Search for the cell housing the specified text and yield its (x, y) center coordinate. 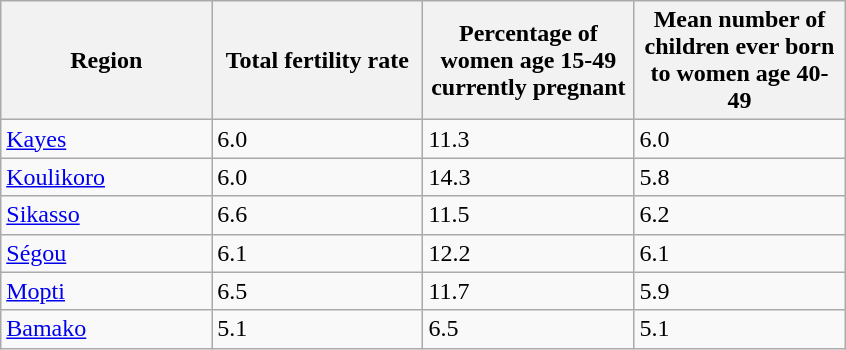
Mopti (106, 291)
Percentage of women age 15-49 currently pregnant (528, 60)
Mean number of children ever born to women age 40-49 (740, 60)
Kayes (106, 139)
11.3 (528, 139)
5.8 (740, 177)
6.6 (318, 215)
Sikasso (106, 215)
Ségou (106, 253)
Total fertility rate (318, 60)
6.2 (740, 215)
12.2 (528, 253)
11.5 (528, 215)
Region (106, 60)
11.7 (528, 291)
Koulikoro (106, 177)
5.9 (740, 291)
14.3 (528, 177)
Bamako (106, 329)
